Capture the cell that displays the provided text and extract its [x, y] central coordinate. 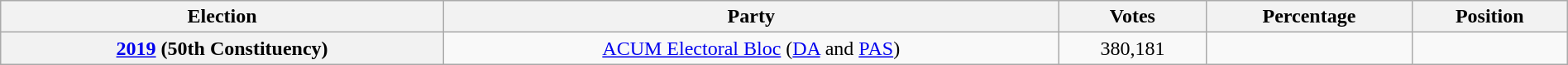
ACUM Electoral Bloc (DA and PAS) [751, 48]
Election [222, 17]
Position [1489, 17]
Party [751, 17]
2019 (50th Constituency) [222, 48]
380,181 [1133, 48]
Votes [1133, 17]
Percentage [1309, 17]
